Locate the cell with the specified text and output its [x, y] center coordinate. 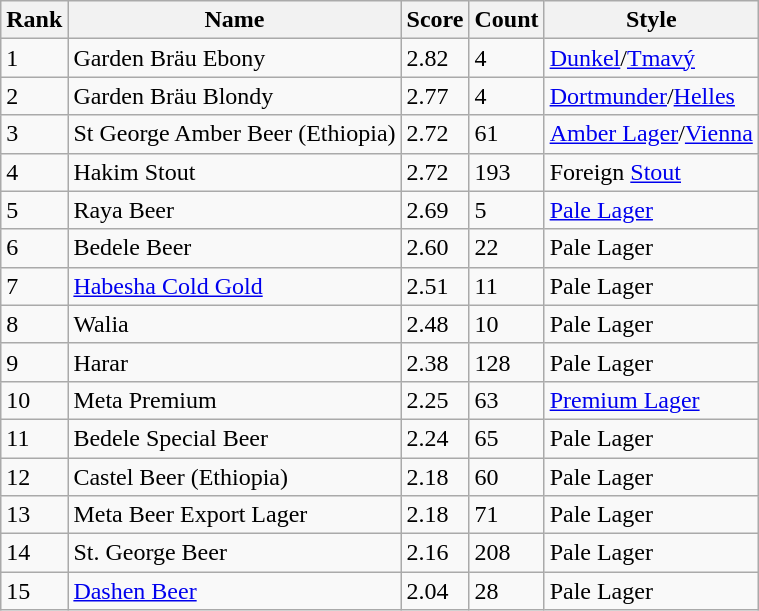
2.38 [435, 362]
Walia [234, 324]
14 [34, 553]
Amber Lager/Vienna [651, 134]
2.25 [435, 400]
Garden Bräu Blondy [234, 96]
2.16 [435, 553]
13 [34, 515]
Style [651, 20]
63 [506, 400]
208 [506, 553]
1 [34, 58]
Name [234, 20]
Count [506, 20]
12 [34, 477]
Dunkel/Tmavý [651, 58]
Bedele Beer [234, 248]
2.77 [435, 96]
2.24 [435, 438]
Meta Beer Export Lager [234, 515]
St George Amber Beer (Ethiopia) [234, 134]
2.60 [435, 248]
128 [506, 362]
3 [34, 134]
9 [34, 362]
2 [34, 96]
71 [506, 515]
Dortmunder/Helles [651, 96]
6 [34, 248]
193 [506, 172]
Dashen Beer [234, 591]
Foreign Stout [651, 172]
7 [34, 286]
Premium Lager [651, 400]
8 [34, 324]
Score [435, 20]
2.82 [435, 58]
Garden Bräu Ebony [234, 58]
22 [506, 248]
15 [34, 591]
60 [506, 477]
2.51 [435, 286]
2.69 [435, 210]
65 [506, 438]
Harar [234, 362]
Bedele Special Beer [234, 438]
Habesha Cold Gold [234, 286]
Rank [34, 20]
Castel Beer (Ethiopia) [234, 477]
61 [506, 134]
2.04 [435, 591]
Meta Premium [234, 400]
Raya Beer [234, 210]
St. George Beer [234, 553]
Hakim Stout [234, 172]
2.48 [435, 324]
28 [506, 591]
